Search for the cell housing the specified text and yield its [X, Y] center coordinate. 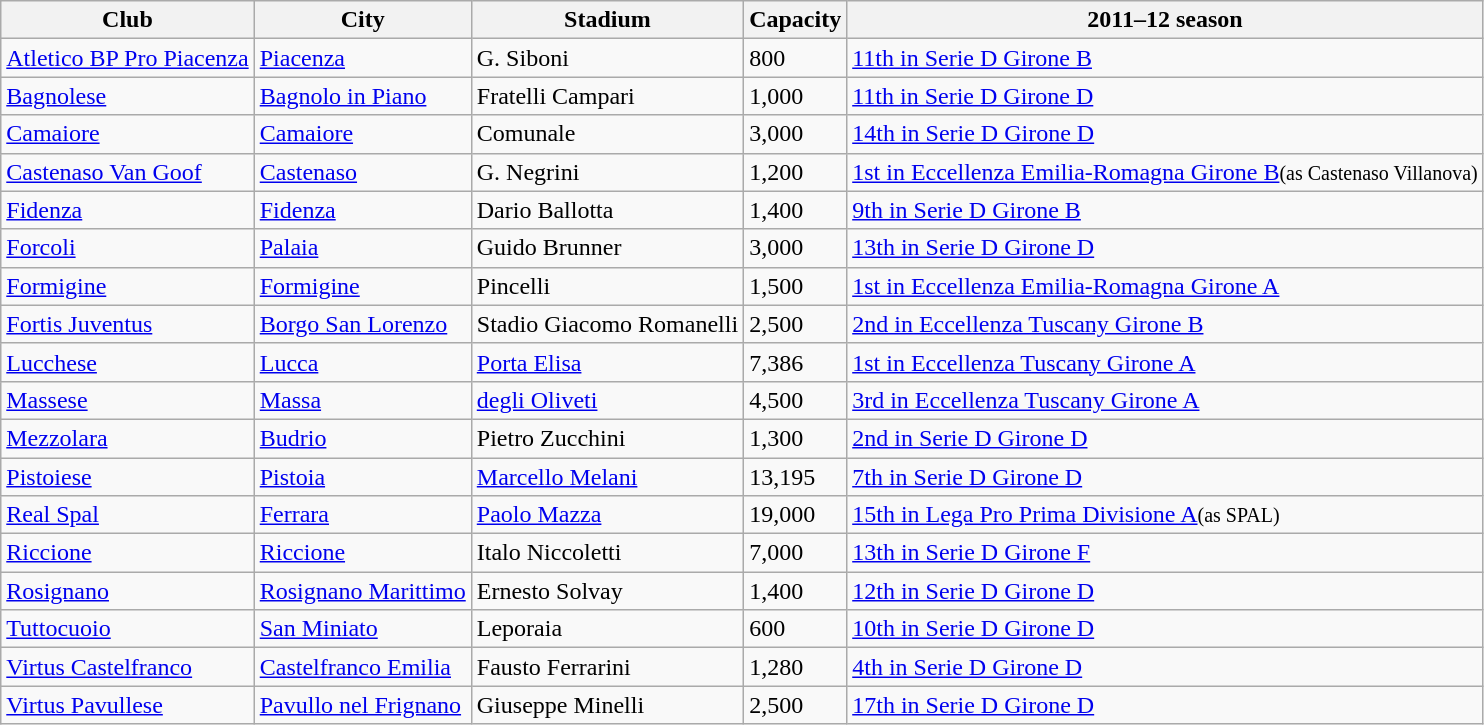
1,280 [796, 667]
Pavullo nel Frignano [362, 705]
Piacenza [362, 58]
800 [796, 58]
11th in Serie D Girone D [1166, 96]
Virtus Castelfranco [128, 667]
2nd in Eccellenza Tuscany Girone B [1166, 324]
Borgo San Lorenzo [362, 324]
G. Siboni [607, 58]
Pincelli [607, 286]
19,000 [796, 515]
15th in Lega Pro Prima Divisione A(as SPAL) [1166, 515]
Rosignano Marittimo [362, 591]
Pistoia [362, 477]
2011–12 season [1166, 20]
Giuseppe Minelli [607, 705]
1,500 [796, 286]
11th in Serie D Girone B [1166, 58]
Forcoli [128, 248]
13th in Serie D Girone F [1166, 553]
City [362, 20]
Leporaia [607, 629]
Fausto Ferrarini [607, 667]
17th in Serie D Girone D [1166, 705]
Ferrara [362, 515]
Porta Elisa [607, 362]
1,200 [796, 172]
Lucca [362, 362]
Lucchese [128, 362]
Massa [362, 400]
Massese [128, 400]
9th in Serie D Girone B [1166, 210]
G. Negrini [607, 172]
1st in Eccellenza Emilia-Romagna Girone A [1166, 286]
Stadio Giacomo Romanelli [607, 324]
Club [128, 20]
Bagnolese [128, 96]
1,000 [796, 96]
Marcello Melani [607, 477]
Mezzolara [128, 438]
4,500 [796, 400]
Atletico BP Pro Piacenza [128, 58]
13th in Serie D Girone D [1166, 248]
3rd in Eccellenza Tuscany Girone A [1166, 400]
7,000 [796, 553]
14th in Serie D Girone D [1166, 134]
Budrio [362, 438]
10th in Serie D Girone D [1166, 629]
13,195 [796, 477]
Fortis Juventus [128, 324]
4th in Serie D Girone D [1166, 667]
Rosignano [128, 591]
Palaia [362, 248]
Stadium [607, 20]
Castenaso Van Goof [128, 172]
degli Oliveti [607, 400]
Comunale [607, 134]
Bagnolo in Piano [362, 96]
Castenaso [362, 172]
7th in Serie D Girone D [1166, 477]
Ernesto Solvay [607, 591]
Italo Niccoletti [607, 553]
2nd in Serie D Girone D [1166, 438]
1st in Eccellenza Emilia-Romagna Girone B(as Castenaso Villanova) [1166, 172]
1,300 [796, 438]
Pietro Zucchini [607, 438]
7,386 [796, 362]
San Miniato [362, 629]
Fratelli Campari [607, 96]
Castelfranco Emilia [362, 667]
Dario Ballotta [607, 210]
600 [796, 629]
Virtus Pavullese [128, 705]
Pistoiese [128, 477]
1st in Eccellenza Tuscany Girone A [1166, 362]
Tuttocuoio [128, 629]
Paolo Mazza [607, 515]
Capacity [796, 20]
Real Spal [128, 515]
12th in Serie D Girone D [1166, 591]
Guido Brunner [607, 248]
